Return [x, y] of the center of cell containing provided text 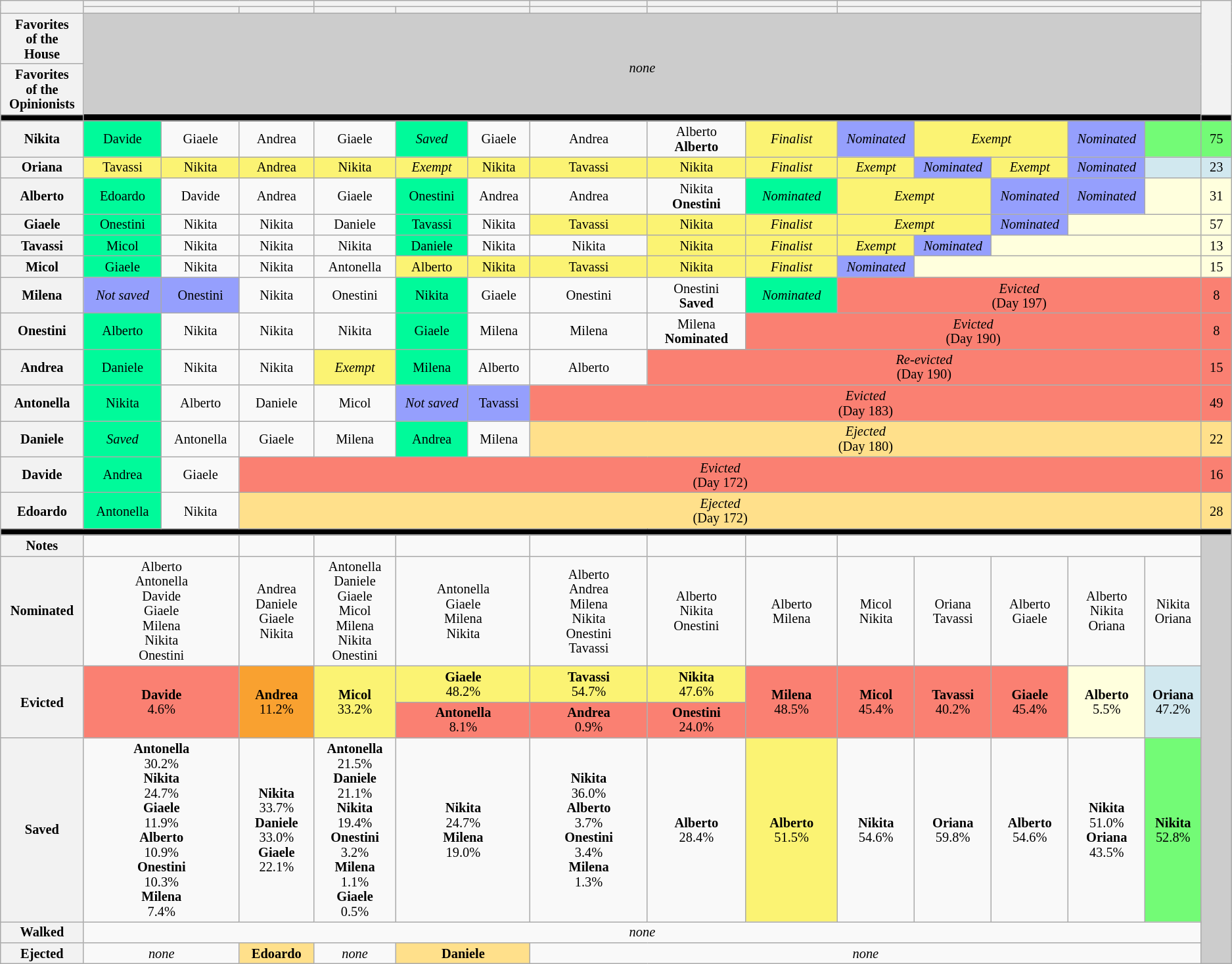
Notes [42, 545]
NikitaOriana [1174, 611]
Micol45.4% [877, 702]
Nikita54.6% [877, 829]
Re-evicted(Day 190) [924, 367]
MicolNikita [877, 611]
AntonellaGiaeleMilenaNikita [463, 611]
Alberto54.6% [1030, 829]
Micol33.2% [355, 702]
Giaele48.2% [463, 683]
23 [1217, 167]
Andrea11.2% [276, 702]
Onestini24.0% [696, 720]
Walked [42, 932]
Nikita36.0%Alberto3.7%Onestini3.4%Milena1.3% [589, 829]
13 [1217, 245]
Alberto51.5% [792, 829]
Evicted(Day 172) [720, 474]
Nikita51.0%Oriana43.5% [1107, 829]
Alberto5.5% [1107, 702]
49 [1217, 403]
Andrea0.9% [589, 720]
Antonella21.5%Daniele21.1%Nikita19.4%Onestini3.2%Milena1.1%Giaele0.5% [355, 829]
16 [1217, 474]
AlbertoAntonellaDavideGiaeleMilenaNikitaOnestini [162, 611]
AlbertoGiaele [1030, 611]
Tavassi40.2% [953, 702]
AlbertoNikitaOnestini [696, 611]
57 [1217, 224]
75 [1217, 139]
Evicted(Day 197) [1020, 296]
Milena48.5% [792, 702]
Ejected [42, 953]
Nikita24.7%Milena19.0% [463, 829]
Oriana [42, 167]
AlbertoAndreaMilenaNikitaOnestiniTavassi [589, 611]
MilenaNominated [696, 331]
Nikita52.8% [1174, 829]
Antonella30.2%Nikita24.7%Giaele11.9%Alberto10.9%Onestini10.3%Milena7.4% [162, 829]
Nikita47.6% [696, 683]
31 [1217, 196]
NikitaOnestini [696, 196]
Antonella8.1% [463, 720]
Ejected(Day 180) [866, 439]
Evicted [42, 702]
28 [1217, 511]
Evicted(Day 190) [974, 331]
AlbertoAlberto [696, 139]
Nikita33.7%Daniele33.0%Giaele22.1% [276, 829]
Tavassi54.7% [589, 683]
Oriana47.2% [1174, 702]
Ejected(Day 172) [720, 511]
AlbertoMilena [792, 611]
22 [1217, 439]
OrianaTavassi [953, 611]
Alberto28.4% [696, 829]
AntonellaDanieleGiaeleMicolMilenaNikitaOnestini [355, 611]
AlbertoNikitaOriana [1107, 611]
Evicted(Day 183) [866, 403]
AndreaDanieleGiaeleNikita [276, 611]
Oriana59.8% [953, 829]
Favoritesof theHouse [42, 38]
Giaele45.4% [1030, 702]
Davide4.6% [162, 702]
OnestiniSaved [696, 296]
Favoritesof theOpinionists [42, 89]
